Search for the cell housing the specified text and yield its (X, Y) center coordinate. 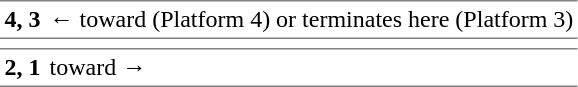
toward → (312, 68)
2, 1 (22, 68)
4, 3 (22, 20)
← toward (Platform 4) or terminates here (Platform 3) (312, 20)
